From the cell containing the given text, extract its center point as [X, Y] coordinate. 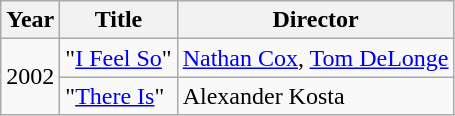
"There Is" [118, 96]
2002 [30, 77]
"I Feel So" [118, 58]
Nathan Cox, Tom DeLonge [316, 58]
Title [118, 20]
Year [30, 20]
Alexander Kosta [316, 96]
Director [316, 20]
